Extract the [x, y] coordinate from the center of the cell holding the provided text.  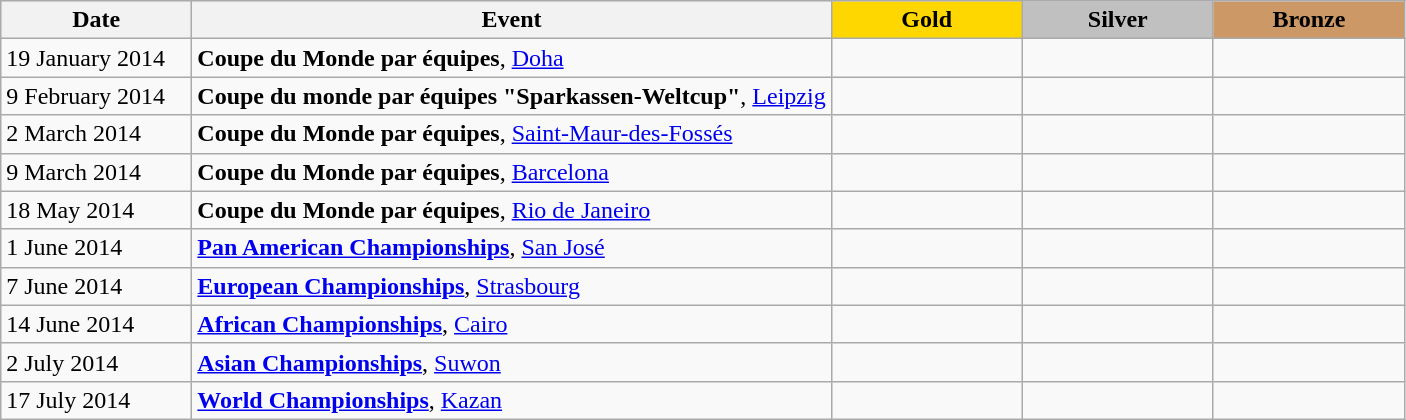
Bronze [1308, 20]
18 May 2014 [96, 210]
14 June 2014 [96, 324]
African Championships, Cairo [512, 324]
Coupe du Monde par équipes, Rio de Janeiro [512, 210]
Coupe du Monde par équipes, Barcelona [512, 172]
Date [96, 20]
17 July 2014 [96, 400]
Coupe du Monde par équipes, Doha [512, 58]
1 June 2014 [96, 248]
2 July 2014 [96, 362]
Coupe du Monde par équipes, Saint-Maur-des-Fossés [512, 134]
9 March 2014 [96, 172]
Event [512, 20]
2 March 2014 [96, 134]
Pan American Championships, San José [512, 248]
7 June 2014 [96, 286]
European Championships, Strasbourg [512, 286]
Coupe du monde par équipes "Sparkassen-Weltcup", Leipzig [512, 96]
9 February 2014 [96, 96]
Gold [926, 20]
World Championships, Kazan [512, 400]
Asian Championships, Suwon [512, 362]
Silver [1118, 20]
19 January 2014 [96, 58]
